Find where the given text appears and provide that cell's center as [x, y] coordinate. 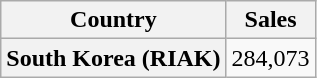
284,073 [270, 58]
Country [114, 20]
Sales [270, 20]
South Korea (RIAK) [114, 58]
